Locate the cell with the specified text and output its (X, Y) center coordinate. 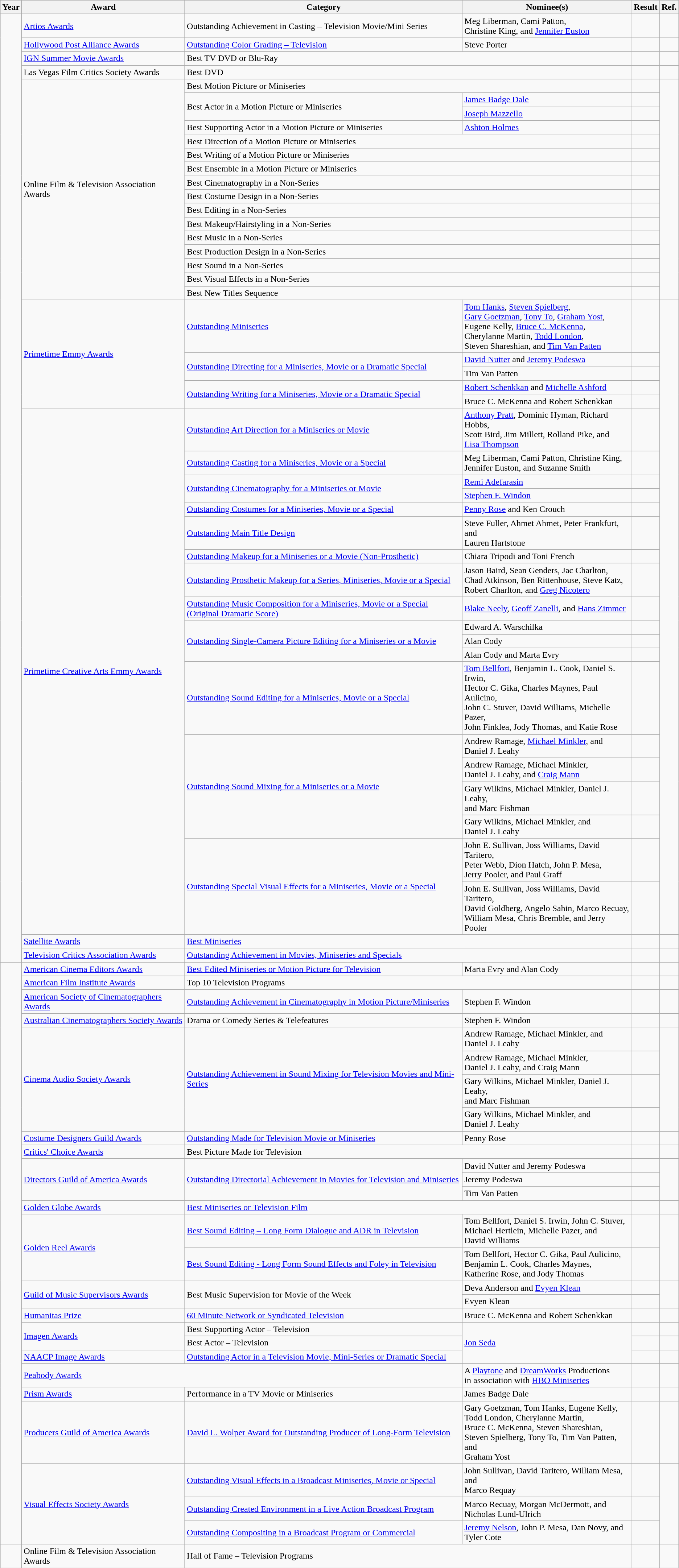
American Cinema Editors Awards (103, 969)
Peabody Awards (242, 1375)
Hall of Fame – Television Programs (408, 1556)
Best Motion Picture or Miniseries (408, 86)
Best Supporting Actor in a Motion Picture or Miniseries (324, 127)
Top 10 Television Programs (408, 983)
Best Actor – Television (324, 1343)
Chiara Tripodi and Toni French (547, 557)
Humanitas Prize (103, 1315)
Imagen Awards (103, 1336)
Best Picture Made for Television (408, 1152)
Best Miniseries (408, 942)
Joseph Mazzello (547, 113)
Best TV DVD or Blu-Ray (408, 58)
Result (646, 7)
Outstanding Makeup for a Miniseries or a Movie (Non-Prosthetic) (324, 557)
Best Music Supervision for Movie of the Week (324, 1295)
Outstanding Miniseries (324, 326)
Producers Guild of America Awards (103, 1432)
Outstanding Created Environment in a Live Action Broadcast Program (324, 1509)
Outstanding Color Grading – Television (324, 45)
John E. Sullivan, Joss Williams, David Taritero, Peter Webb, Dion Hatch, John P. Mesa, Jerry Pooler, and Paul Graff (547, 860)
Critics' Choice Awards (103, 1152)
Outstanding Achievement in Casting – Television Movie/Mini Series (324, 26)
Drama or Comedy Series & Telefeatures (324, 1020)
Best DVD (408, 72)
Golden Globe Awards (103, 1207)
Year (11, 7)
Outstanding Directing for a Miniseries, Movie or a Dramatic Special (324, 367)
Alan Cody (547, 641)
American Society of Cinematographers Awards (103, 1001)
Best New Titles Sequence (408, 293)
Penny Rose and Ken Crouch (547, 509)
Best Edited Miniseries or Motion Picture for Television (324, 969)
Marco Recuay, Morgan McDermott, and Nicholas Lund-Ulrich (547, 1509)
Outstanding Prosthetic Makeup for a Series, Miniseries, Movie or a Special (324, 580)
Jon Seda (547, 1343)
Evyen Klean (547, 1302)
Outstanding Achievement in Sound Mixing for Television Movies and Mini-Series (324, 1079)
Outstanding Cinematography for a Miniseries or Movie (324, 489)
Australian Cinematographers Society Awards (103, 1020)
John Sullivan, David Taritero, William Mesa, and Marco Requay (547, 1480)
Deva Anderson and Evyen Klean (547, 1288)
American Film Institute Awards (103, 983)
Anthony Pratt, Dominic Hyman, Richard Hobbs, Scott Bird, Jim Millett, Rolland Pike, and Lisa Thompson (547, 429)
Blake Neely, Geoff Zanelli, and Hans Zimmer (547, 608)
Marta Evry and Alan Cody (547, 969)
Best Makeup/Hairstyling in a Non-Series (408, 224)
Costume Designers Guild Awards (103, 1138)
Edward A. Warschilka (547, 627)
Best Cinematography in a Non-Series (408, 182)
Ref. (669, 7)
Prism Awards (103, 1394)
Primetime Emmy Awards (103, 354)
Outstanding Single-Camera Picture Editing for a Miniseries or a Movie (324, 641)
Outstanding Sound Editing for a Miniseries, Movie or a Special (324, 698)
Television Critics Association Awards (103, 955)
Outstanding Achievement in Cinematography in Motion Picture/Miniseries (324, 1001)
Outstanding Actor in a Television Movie, Mini-Series or Dramatic Special (324, 1357)
Best Sound in a Non-Series (408, 265)
Golden Reel Awards (103, 1248)
Tom Bellfort, Daniel S. Irwin, John C. Stuver, Michael Hertlein, Michelle Pazer, and David Williams (547, 1231)
Outstanding Made for Television Movie or Miniseries (324, 1138)
Best Sound Editing – Long Form Dialogue and ADR in Television (324, 1231)
Best Editing in a Non-Series (408, 210)
Outstanding Compositing in a Broadcast Program or Commercial (324, 1532)
Outstanding Achievement in Movies, Miniseries and Specials (408, 955)
A Playtone and DreamWorks Productions in association with HBO Miniseries (547, 1375)
Best Actor in a Motion Picture or Miniseries (324, 107)
John E. Sullivan, Joss Williams, David Taritero, David Goldberg, Angelo Sahin, Marco Recuay, William Mesa, Chris Bremble, and Jerry Pooler (547, 908)
Penny Rose (547, 1138)
Outstanding Main Title Design (324, 533)
Outstanding Visual Effects in a Broadcast Miniseries, Movie or Special (324, 1480)
Performance in a TV Movie or Miniseries (324, 1394)
Jeremy Podeswa (547, 1179)
Ashton Holmes (547, 127)
Jeremy Nelson, John P. Mesa, Dan Novy, and Tyler Cote (547, 1532)
Outstanding Costumes for a Miniseries, Movie or a Special (324, 509)
Directors Guild of America Awards (103, 1179)
Cinema Audio Society Awards (103, 1079)
Outstanding Art Direction for a Miniseries or Movie (324, 429)
Outstanding Special Visual Effects for a Miniseries, Movie or a Special (324, 886)
NAACP Image Awards (103, 1357)
Outstanding Writing for a Miniseries, Movie or a Dramatic Special (324, 394)
Best Miniseries or Television Film (408, 1207)
Steve Porter (547, 45)
Best Supporting Actor – Television (324, 1329)
Outstanding Directorial Achievement in Movies for Television and Miniseries (324, 1179)
Best Visual Effects in a Non-Series (408, 279)
Alan Cody and Marta Evry (547, 655)
Best Sound Editing - Long Form Sound Effects and Foley in Television (324, 1264)
Tom Bellfort, Hector C. Gika, Paul Aulicino, Benjamin L. Cook, Charles Maynes, Katherine Rose, and Jody Thomas (547, 1264)
Primetime Creative Arts Emmy Awards (103, 671)
Jason Baird, Sean Genders, Jac Charlton, Chad Atkinson, Ben Rittenhouse, Steve Katz, Robert Charlton, and Greg Nicotero (547, 580)
Outstanding Sound Mixing for a Miniseries or a Movie (324, 786)
Artios Awards (103, 26)
Best Music in a Non-Series (408, 238)
Meg Liberman, Cami Patton, Christine King, and Jennifer Euston (547, 26)
Satellite Awards (103, 942)
IGN Summer Movie Awards (103, 58)
Meg Liberman, Cami Patton, Christine King, Jennifer Euston, and Suzanne Smith (547, 463)
Best Production Design in a Non-Series (408, 252)
Award (103, 7)
Best Writing of a Motion Picture or Miniseries (408, 155)
Robert Schenkkan and Michelle Ashford (547, 387)
Remi Adefarasin (547, 482)
Outstanding Music Composition for a Miniseries, Movie or a Special (Original Dramatic Score) (324, 608)
Visual Effects Society Awards (103, 1504)
Steve Fuller, Ahmet Ahmet, Peter Frankfurt, and Lauren Hartstone (547, 533)
Category (324, 7)
Best Costume Design in a Non-Series (408, 196)
Best Direction of a Motion Picture or Miniseries (408, 141)
Best Ensemble in a Motion Picture or Miniseries (408, 169)
60 Minute Network or Syndicated Television (324, 1315)
Nominee(s) (547, 7)
Outstanding Casting for a Miniseries, Movie or a Special (324, 463)
Hollywood Post Alliance Awards (103, 45)
Guild of Music Supervisors Awards (103, 1295)
David L. Wolper Award for Outstanding Producer of Long-Form Television (324, 1432)
Las Vegas Film Critics Society Awards (103, 72)
